Detect which cell encompasses the target text, then output its [x, y] center coordinate. 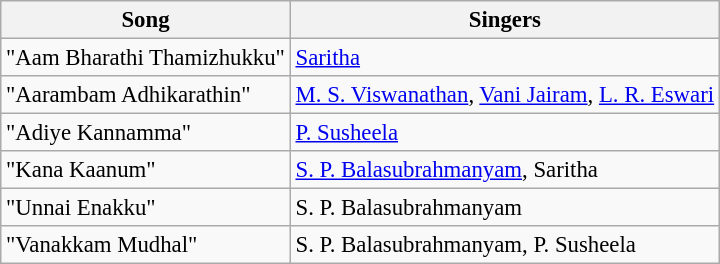
"Adiye Kannamma" [146, 133]
S. P. Balasubrahmanyam, Saritha [504, 170]
Singers [504, 20]
Song [146, 20]
"Aarambam Adhikarathin" [146, 95]
"Kana Kaanum" [146, 170]
"Vanakkam Mudhal" [146, 245]
"Unnai Enakku" [146, 208]
S. P. Balasubrahmanyam, P. Susheela [504, 245]
Saritha [504, 58]
M. S. Viswanathan, Vani Jairam, L. R. Eswari [504, 95]
S. P. Balasubrahmanyam [504, 208]
P. Susheela [504, 133]
"Aam Bharathi Thamizhukku" [146, 58]
